Detect which cell encompasses the target text, then output its (x, y) center coordinate. 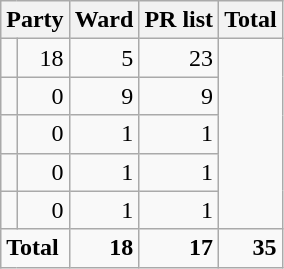
Party (35, 20)
35 (251, 248)
17 (179, 248)
PR list (179, 20)
Ward (104, 20)
23 (179, 58)
5 (104, 58)
